Search for the cell housing the specified text and yield its (x, y) center coordinate. 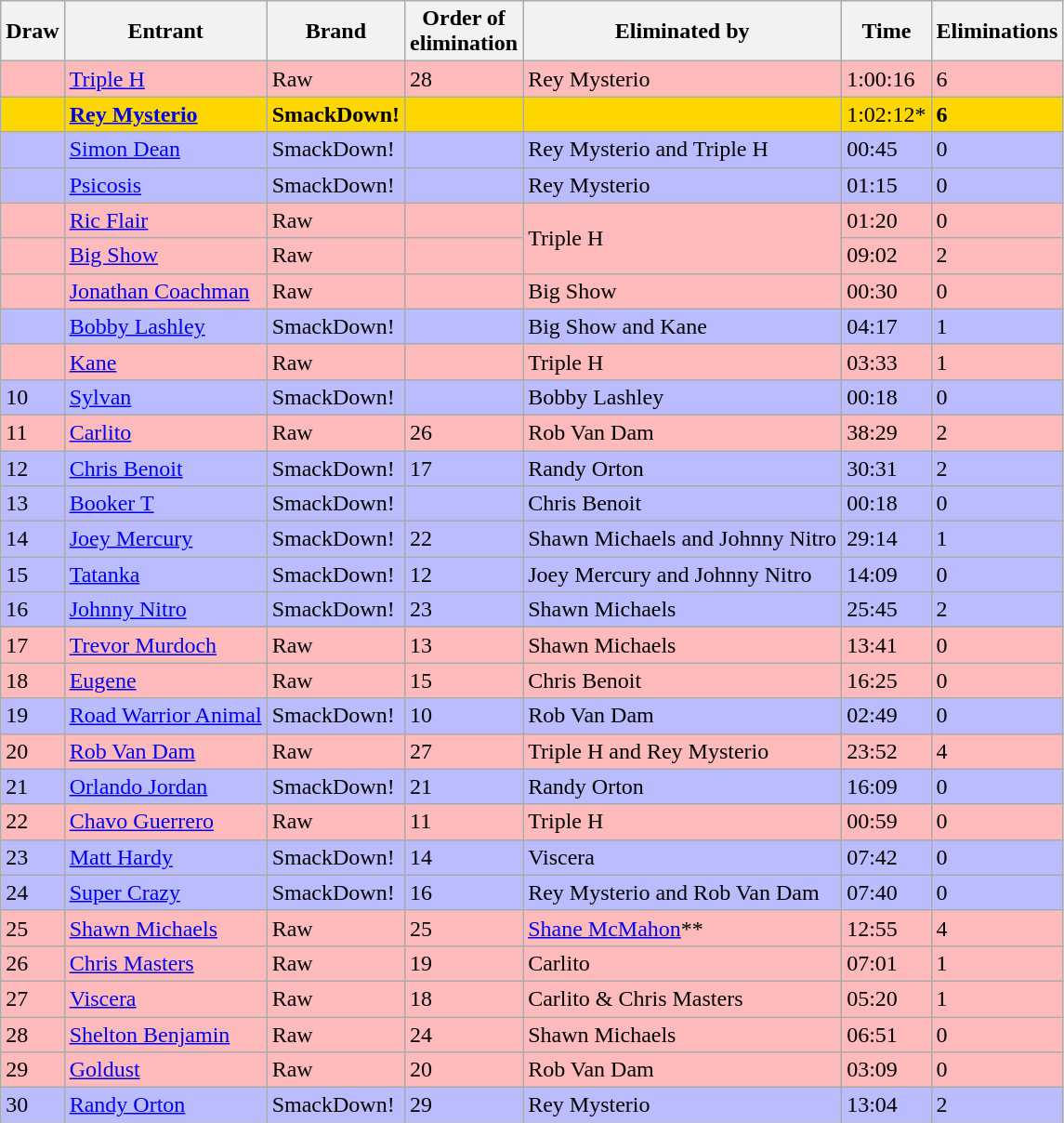
Eliminations (997, 32)
01:15 (887, 185)
Ric Flair (165, 220)
Kane (165, 362)
Booker T (165, 504)
16:25 (887, 680)
00:30 (887, 291)
Time (887, 32)
1:02:12* (887, 114)
03:33 (887, 362)
Joey Mercury (165, 539)
30:31 (887, 468)
Rey Mysterio and Triple H (682, 150)
Super Crazy (165, 892)
38:29 (887, 432)
06:51 (887, 1035)
Eugene (165, 680)
Triple H and Rey Mysterio (682, 751)
Goldust (165, 1070)
12:55 (887, 928)
Brand (335, 32)
1:00:16 (887, 79)
Sylvan (165, 397)
04:17 (887, 326)
Rey Mysterio and Rob Van Dam (682, 892)
07:01 (887, 963)
Draw (33, 32)
09:02 (887, 256)
03:09 (887, 1070)
14:09 (887, 575)
Shawn Michaels and Johnny Nitro (682, 539)
Simon Dean (165, 150)
Order ofelimination (465, 32)
16:09 (887, 786)
13:04 (887, 1105)
Big Show and Kane (682, 326)
Trevor Murdoch (165, 645)
29:14 (887, 539)
00:45 (887, 150)
07:40 (887, 892)
Eliminated by (682, 32)
05:20 (887, 998)
30 (33, 1105)
Chris Masters (165, 963)
Entrant (165, 32)
Chavo Guerrero (165, 822)
Joey Mercury and Johnny Nitro (682, 575)
Psicosis (165, 185)
Tatanka (165, 575)
Carlito & Chris Masters (682, 998)
02:49 (887, 716)
23:52 (887, 751)
07:42 (887, 857)
Matt Hardy (165, 857)
Johnny Nitro (165, 610)
Jonathan Coachman (165, 291)
Shane McMahon** (682, 928)
Shelton Benjamin (165, 1035)
00:59 (887, 822)
13:41 (887, 645)
01:20 (887, 220)
Road Warrior Animal (165, 716)
25:45 (887, 610)
Orlando Jordan (165, 786)
